Determine the [x, y] coordinate at the center of the cell enclosing the given text.  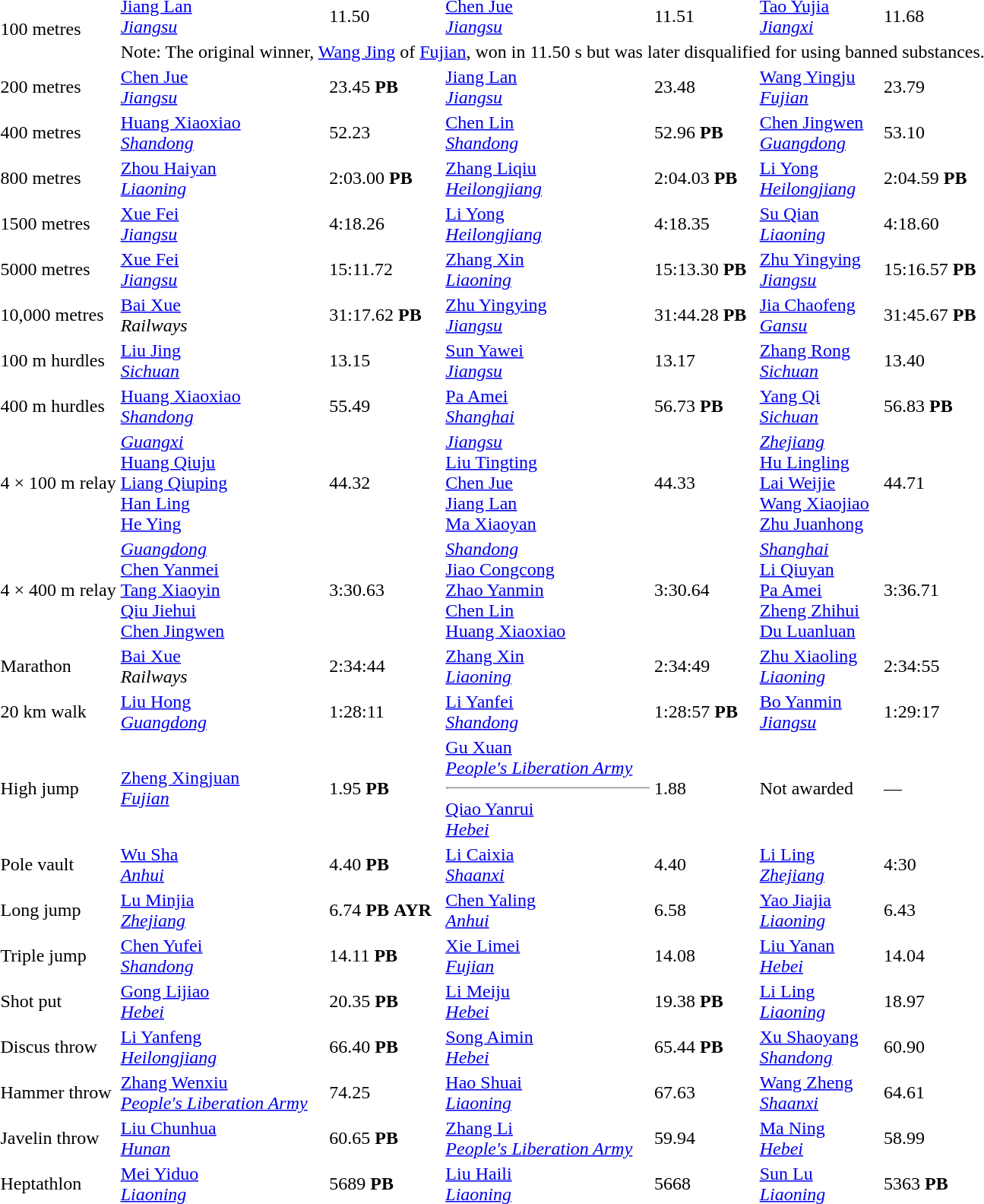
Li MeijuHebei [548, 1002]
1:28:11 [385, 711]
Wang YingjuFujian [819, 87]
3:30.63 [385, 590]
Zhu XiaolingLiaoning [819, 666]
Li LingLiaoning [819, 1002]
2:03.00 PB [385, 178]
20.35 PB [385, 1002]
ShanghaiLi QiuyanPa AmeiZheng ZhihuiDu Luanluan [819, 590]
JiangsuLiu TingtingChen JueJiang LanMa Xiaoyan [548, 483]
3:30.64 [705, 590]
13.17 [705, 360]
Sun YaweiJiangsu [548, 360]
2:34:49 [705, 666]
GuangxiHuang QiujuLiang QiupingHan LingHe Ying [223, 483]
Su QianLiaoning [819, 223]
Chen YufeiShandong [223, 956]
Liu JingSichuan [223, 360]
Li YanfengHeilongjiang [223, 1047]
4:18.35 [705, 223]
55.49 [385, 406]
ZhejiangHu LinglingLai WeijieWang XiaojiaoZhu Juanhong [819, 483]
Wang ZhengShaanxi [819, 1093]
Liu ChunhuaHunan [223, 1139]
Pa AmeiShanghai [548, 406]
1.88 [705, 788]
Zheng XingjuanFujian [223, 788]
4.40 PB [385, 865]
1:28:57 PB [705, 711]
Chen JueJiangsu [223, 87]
Chen LinShandong [548, 132]
Zhang LiPeople's Liberation Army [548, 1139]
60.65 PB [385, 1139]
Lu MinjiaZhejiang [223, 911]
Wu ShaAnhui [223, 865]
2:04.03 PB [705, 178]
Xie LimeiFujian [548, 956]
1.95 PB [385, 788]
Jiang LanJiangsu [548, 87]
Zhou HaiyanLiaoning [223, 178]
Ma NingHebei [819, 1139]
2:34:44 [385, 666]
65.44 PB [705, 1047]
Liu HongGuangdong [223, 711]
Hao ShuaiLiaoning [548, 1093]
Chen JingwenGuangdong [819, 132]
Li CaixiaShaanxi [548, 865]
Yang QiSichuan [819, 406]
Liu YananHebei [819, 956]
14.11 PB [385, 956]
15:13.30 PB [705, 269]
44.33 [705, 483]
Xu ShaoyangShandong [819, 1047]
Li LingZhejiang [819, 865]
Jia ChaofengGansu [819, 315]
4.40 [705, 865]
67.63 [705, 1093]
Bo YanminJiangsu [819, 711]
23.48 [705, 87]
Chen YalingAnhui [548, 911]
13.15 [385, 360]
15:11.72 [385, 269]
Gong LijiaoHebei [223, 1002]
Not awarded [819, 788]
59.94 [705, 1139]
19.38 PB [705, 1002]
52.23 [385, 132]
Zhang WenxiuPeople's Liberation Army [223, 1093]
GuangdongChen YanmeiTang XiaoyinQiu JiehuiChen Jingwen [223, 590]
74.25 [385, 1093]
52.96 PB [705, 132]
ShandongJiao CongcongZhao YanminChen LinHuang Xiaoxiao [548, 590]
6.74 PB AYR [385, 911]
14.08 [705, 956]
Song AiminHebei [548, 1047]
Zhang RongSichuan [819, 360]
56.73 PB [705, 406]
44.32 [385, 483]
31:17.62 PB [385, 315]
66.40 PB [385, 1047]
Gu XuanPeople's Liberation ArmyQiao YanruiHebei [548, 788]
23.45 PB [385, 87]
6.58 [705, 911]
Zhang LiqiuHeilongjiang [548, 178]
Li YanfeiShandong [548, 711]
Yao JiajiaLiaoning [819, 911]
31:44.28 PB [705, 315]
4:18.26 [385, 223]
